Locate the cell with the specified text and output its [X, Y] center coordinate. 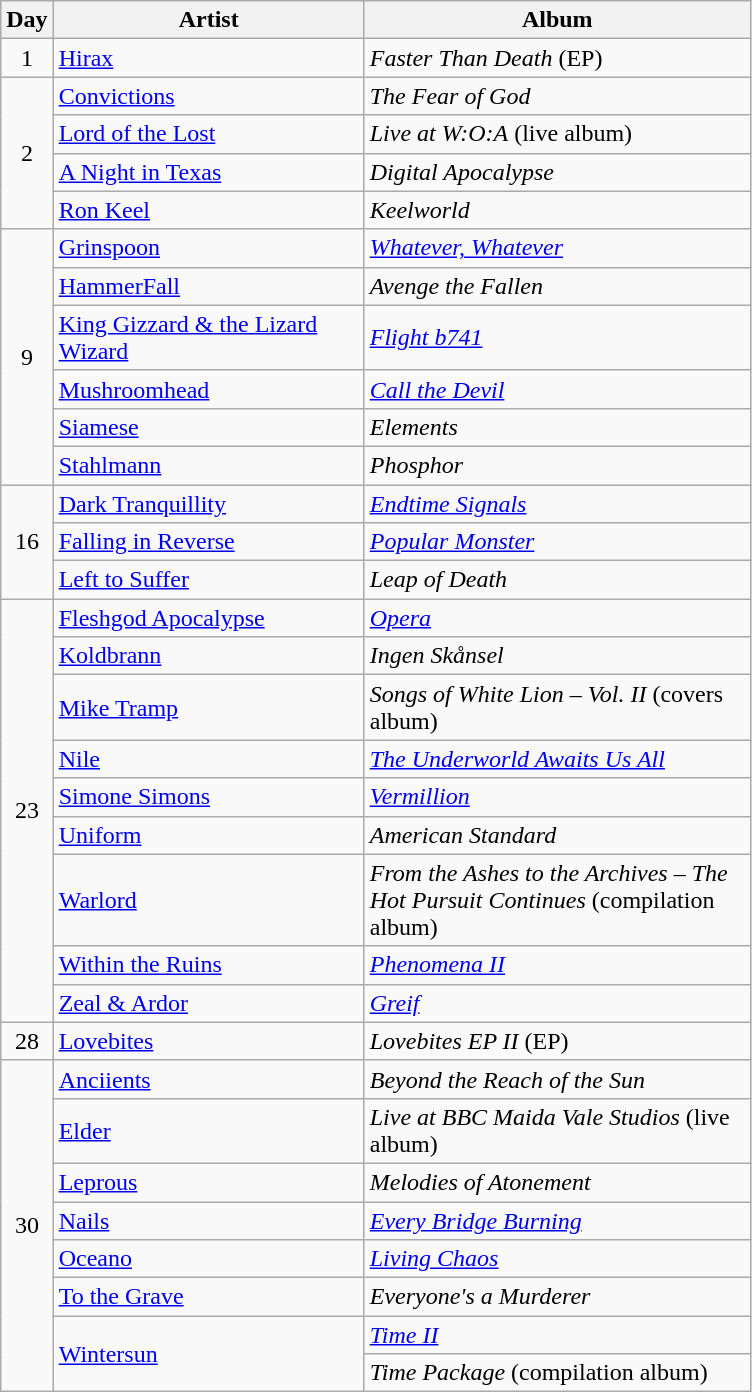
Phenomena II [557, 965]
To the Grave [208, 1297]
Keelworld [557, 210]
The Underworld Awaits Us All [557, 759]
Ron Keel [208, 210]
Siamese [208, 427]
Phosphor [557, 465]
9 [27, 356]
Lord of the Lost [208, 134]
Nails [208, 1221]
Mushroomhead [208, 389]
28 [27, 1041]
Live at BBC Maida Vale Studios (live album) [557, 1130]
Greif [557, 1003]
Digital Apocalypse [557, 172]
Stahlmann [208, 465]
King Gizzard & the Lizard Wizard [208, 338]
The Fear of God [557, 96]
Leprous [208, 1182]
Opera [557, 618]
Anciients [208, 1079]
Elements [557, 427]
Avenge the Fallen [557, 286]
HammerFall [208, 286]
Vermillion [557, 797]
A Night in Texas [208, 172]
Popular Monster [557, 542]
Warlord [208, 900]
Beyond the Reach of the Sun [557, 1079]
Mike Tramp [208, 708]
Time Package (compilation album) [557, 1373]
Dark Tranquillity [208, 503]
Leap of Death [557, 580]
Call the Devil [557, 389]
Live at W:O:A (live album) [557, 134]
Artist [208, 20]
Grinspoon [208, 248]
Everyone's a Murderer [557, 1297]
Zeal & Ardor [208, 1003]
Oceano [208, 1259]
Flight b741 [557, 338]
Falling in Reverse [208, 542]
Every Bridge Burning [557, 1221]
Ingen Skånsel [557, 656]
30 [27, 1226]
Elder [208, 1130]
Left to Suffer [208, 580]
Day [27, 20]
Koldbrann [208, 656]
Living Chaos [557, 1259]
23 [27, 811]
Lovebites EP II (EP) [557, 1041]
Melodies of Atonement [557, 1182]
Album [557, 20]
Lovebites [208, 1041]
Time II [557, 1335]
16 [27, 541]
Songs of White Lion – Vol. II (covers album) [557, 708]
Faster Than Death (EP) [557, 58]
Convictions [208, 96]
From the Ashes to the Archives – The Hot Pursuit Continues (compilation album) [557, 900]
Whatever, Whatever [557, 248]
Endtime Signals [557, 503]
Simone Simons [208, 797]
Within the Ruins [208, 965]
Hirax [208, 58]
Wintersun [208, 1354]
Fleshgod Apocalypse [208, 618]
1 [27, 58]
2 [27, 153]
American Standard [557, 835]
Nile [208, 759]
Uniform [208, 835]
